From the cell containing the given text, extract its center point as (x, y) coordinate. 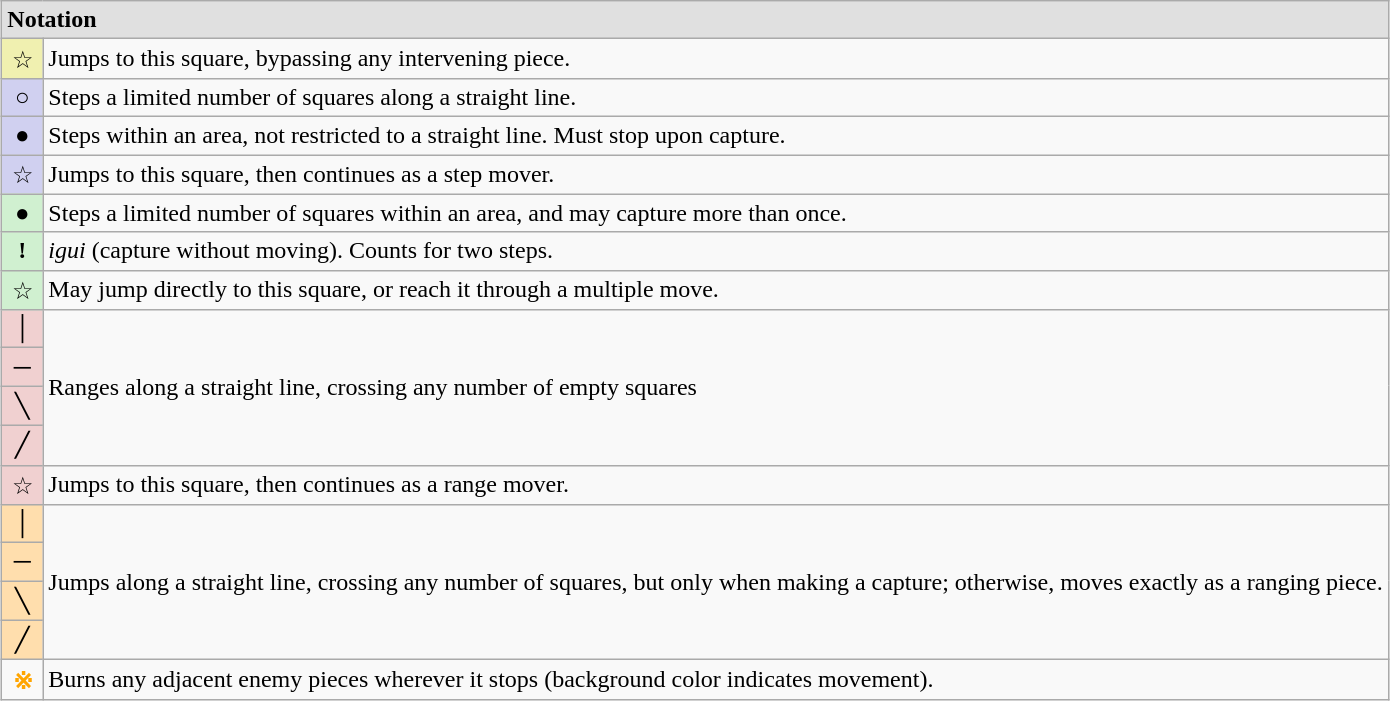
Notation (695, 20)
May jump directly to this square, or reach it through a multiple move. (716, 290)
※ (22, 680)
Jumps to this square, then continues as a step mover. (716, 174)
Steps a limited number of squares within an area, and may capture more than once. (716, 213)
Ranges along a straight line, crossing any number of empty squares (716, 388)
Steps a limited number of squares along a straight line. (716, 97)
Burns any adjacent enemy pieces wherever it stops (background color indicates movement). (716, 680)
! (22, 251)
Steps within an area, not restricted to a straight line. Must stop upon capture. (716, 135)
Jumps along a straight line, crossing any number of squares, but only when making a capture; otherwise, moves exactly as a ranging piece. (716, 582)
Jumps to this square, bypassing any intervening piece. (716, 59)
igui (capture without moving). Counts for two steps. (716, 251)
Jumps to this square, then continues as a range mover. (716, 485)
○ (22, 97)
